Return the [X, Y] coordinate for the center point of the cell that contains the specified text.  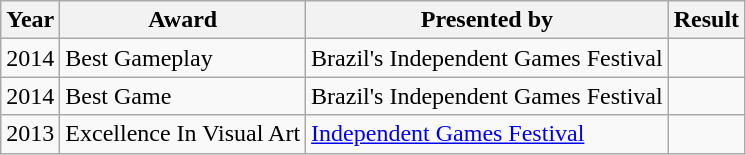
Independent Games Festival [488, 134]
Award [183, 20]
Best Gameplay [183, 58]
Year [30, 20]
Best Game [183, 96]
Presented by [488, 20]
2013 [30, 134]
Excellence In Visual Art [183, 134]
Result [706, 20]
